Provide the [x, y] coordinate of the cell's center where the given text is located.  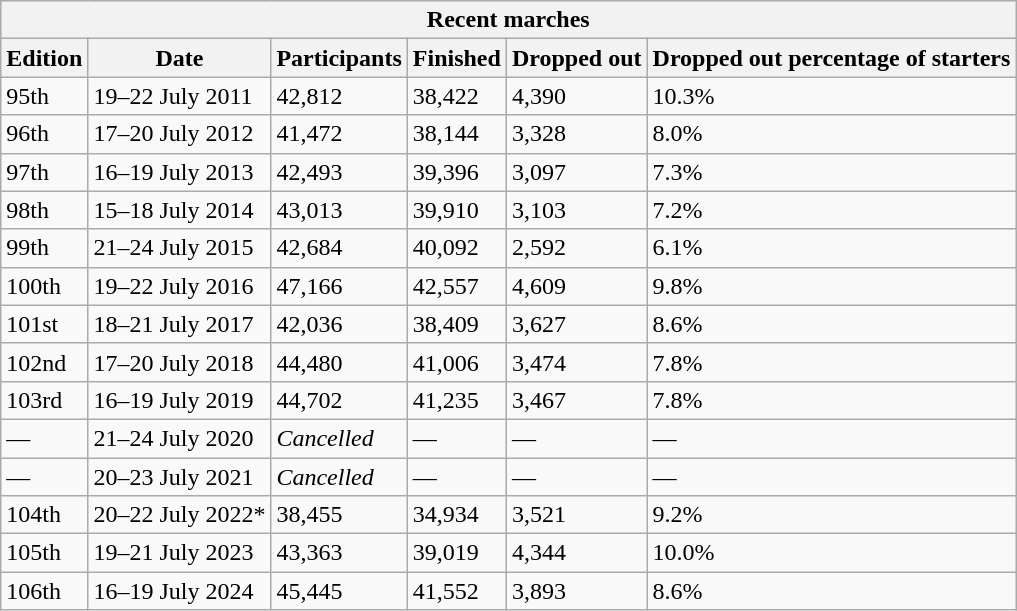
10.0% [832, 553]
38,455 [339, 515]
3,627 [576, 324]
103rd [44, 400]
18–21 July 2017 [180, 324]
4,609 [576, 286]
41,235 [456, 400]
Edition [44, 58]
15–18 July 2014 [180, 210]
9.8% [832, 286]
17–20 July 2018 [180, 362]
Date [180, 58]
45,445 [339, 591]
41,472 [339, 134]
42,036 [339, 324]
20–22 July 2022* [180, 515]
3,521 [576, 515]
21–24 July 2020 [180, 438]
7.3% [832, 172]
42,557 [456, 286]
9.2% [832, 515]
47,166 [339, 286]
98th [44, 210]
19–22 July 2016 [180, 286]
3,893 [576, 591]
105th [44, 553]
3,103 [576, 210]
4,344 [576, 553]
96th [44, 134]
16–19 July 2024 [180, 591]
40,092 [456, 248]
39,396 [456, 172]
4,390 [576, 96]
38,144 [456, 134]
21–24 July 2015 [180, 248]
19–22 July 2011 [180, 96]
3,328 [576, 134]
99th [44, 248]
106th [44, 591]
101st [44, 324]
20–23 July 2021 [180, 477]
Finished [456, 58]
17–20 July 2012 [180, 134]
7.2% [832, 210]
16–19 July 2013 [180, 172]
44,702 [339, 400]
3,474 [576, 362]
39,019 [456, 553]
Participants [339, 58]
95th [44, 96]
38,409 [456, 324]
Dropped out [576, 58]
97th [44, 172]
Dropped out percentage of starters [832, 58]
43,013 [339, 210]
42,684 [339, 248]
Recent marches [508, 20]
43,363 [339, 553]
41,006 [456, 362]
41,552 [456, 591]
102nd [44, 362]
2,592 [576, 248]
10.3% [832, 96]
3,467 [576, 400]
42,493 [339, 172]
19–21 July 2023 [180, 553]
42,812 [339, 96]
34,934 [456, 515]
44,480 [339, 362]
39,910 [456, 210]
6.1% [832, 248]
8.0% [832, 134]
100th [44, 286]
38,422 [456, 96]
3,097 [576, 172]
104th [44, 515]
16–19 July 2019 [180, 400]
